Provide the [x, y] coordinate of the cell's center where the given text is located.  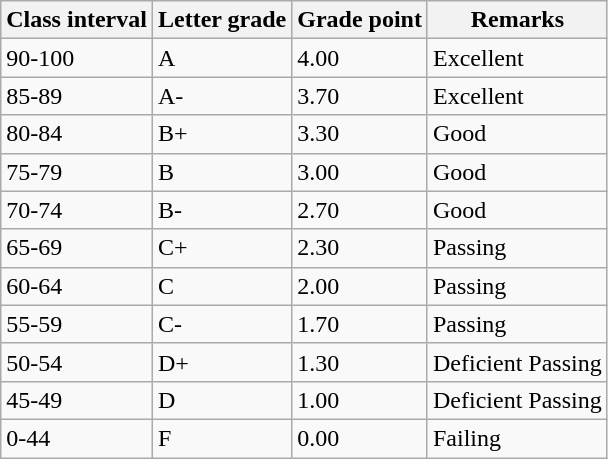
1.30 [360, 362]
C+ [222, 248]
55-59 [77, 324]
2.30 [360, 248]
4.00 [360, 58]
75-79 [77, 172]
F [222, 438]
1.00 [360, 400]
50-54 [77, 362]
B [222, 172]
Remarks [517, 20]
A [222, 58]
B+ [222, 134]
A- [222, 96]
D [222, 400]
70-74 [77, 210]
C- [222, 324]
Class interval [77, 20]
Grade point [360, 20]
3.30 [360, 134]
Letter grade [222, 20]
3.70 [360, 96]
1.70 [360, 324]
90-100 [77, 58]
65-69 [77, 248]
Failing [517, 438]
85-89 [77, 96]
0.00 [360, 438]
B- [222, 210]
2.70 [360, 210]
0-44 [77, 438]
45-49 [77, 400]
2.00 [360, 286]
80-84 [77, 134]
C [222, 286]
3.00 [360, 172]
D+ [222, 362]
60-64 [77, 286]
